Detect which cell encompasses the target text, then output its (x, y) center coordinate. 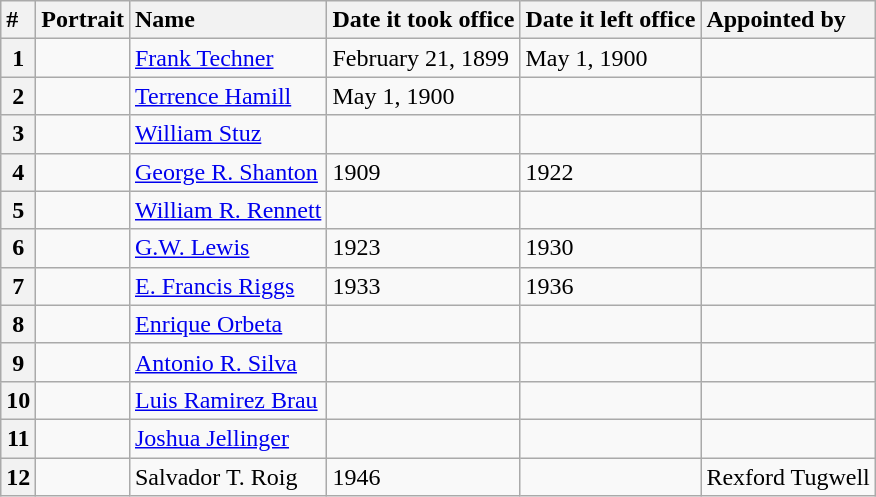
Appointed by (788, 20)
1933 (424, 286)
1923 (424, 248)
Salvador T. Roig (228, 477)
Joshua Jellinger (228, 438)
William Stuz (228, 134)
Rexford Tugwell (788, 477)
Date it took office (424, 20)
William R. Rennett (228, 210)
G.W. Lewis (228, 248)
1922 (610, 172)
Date it left office (610, 20)
11 (18, 438)
6 (18, 248)
1936 (610, 286)
Terrence Hamill (228, 96)
Luis Ramirez Brau (228, 400)
5 (18, 210)
1930 (610, 248)
Frank Techner (228, 58)
Enrique Orbeta (228, 324)
8 (18, 324)
1946 (424, 477)
1909 (424, 172)
February 21, 1899 (424, 58)
Name (228, 20)
# (18, 20)
E. Francis Riggs (228, 286)
Portrait (83, 20)
10 (18, 400)
George R. Shanton (228, 172)
2 (18, 96)
4 (18, 172)
9 (18, 362)
12 (18, 477)
Antonio R. Silva (228, 362)
7 (18, 286)
3 (18, 134)
1 (18, 58)
